Extract the [X, Y] coordinate from the center of the cell holding the provided text.  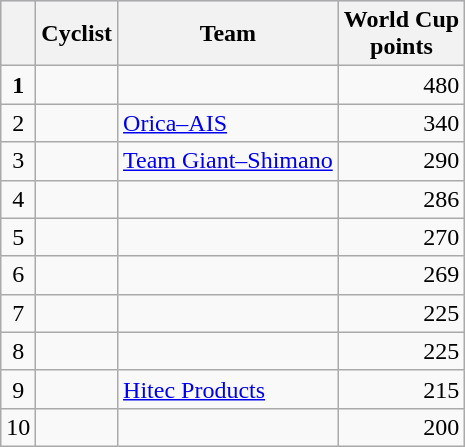
4 [18, 199]
1 [18, 85]
286 [401, 199]
Team Giant–Shimano [228, 161]
480 [401, 85]
2 [18, 123]
270 [401, 237]
9 [18, 389]
3 [18, 161]
290 [401, 161]
6 [18, 275]
10 [18, 427]
5 [18, 237]
269 [401, 275]
340 [401, 123]
200 [401, 427]
World Cuppoints [401, 34]
Cyclist [77, 34]
215 [401, 389]
Orica–AIS [228, 123]
8 [18, 351]
7 [18, 313]
Team [228, 34]
Hitec Products [228, 389]
